Determine the (X, Y) coordinate at the center of the cell enclosing the given text.  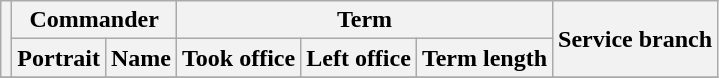
Name (140, 58)
Term (365, 20)
Term length (484, 58)
Took office (239, 58)
Commander (94, 20)
Portrait (59, 58)
Left office (359, 58)
Service branch (636, 39)
